Pinpoint the cell where the given text exists, returning its [X, Y] midpoint coordinate. 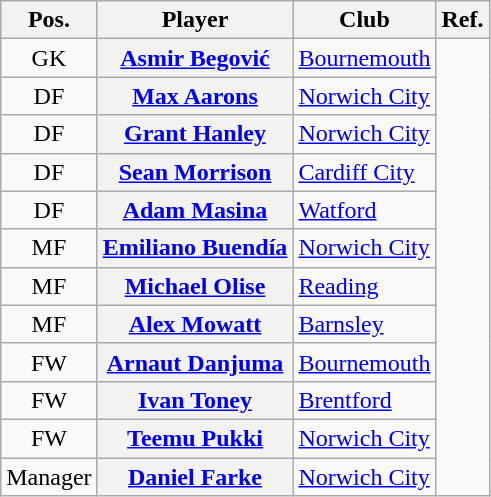
Pos. [49, 20]
Michael Olise [195, 286]
Watford [364, 210]
Sean Morrison [195, 172]
Max Aarons [195, 96]
Ivan Toney [195, 400]
Grant Hanley [195, 134]
Cardiff City [364, 172]
GK [49, 58]
Club [364, 20]
Teemu Pukki [195, 438]
Barnsley [364, 324]
Player [195, 20]
Reading [364, 286]
Manager [49, 477]
Asmir Begović [195, 58]
Ref. [462, 20]
Arnaut Danjuma [195, 362]
Brentford [364, 400]
Adam Masina [195, 210]
Emiliano Buendía [195, 248]
Alex Mowatt [195, 324]
Daniel Farke [195, 477]
